Identify which cell holds the provided text, then report its (X, Y) central coordinate. 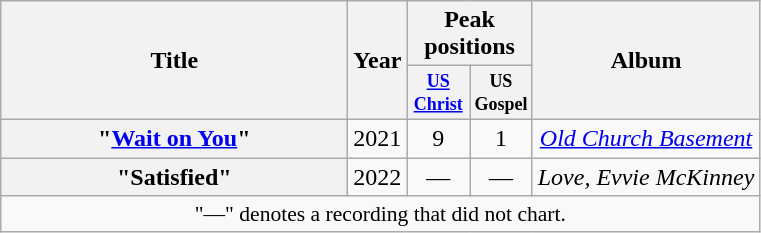
Year (378, 60)
USChrist (438, 93)
Album (646, 60)
Love, Evvie McKinney (646, 177)
"—" denotes a recording that did not chart. (380, 214)
1 (502, 138)
Old Church Basement (646, 138)
2021 (378, 138)
9 (438, 138)
"Satisfied" (174, 177)
2022 (378, 177)
"Wait on You" (174, 138)
Title (174, 60)
Peakpositions (470, 34)
USGospel (502, 93)
